From the cell containing the given text, extract its center point as (X, Y) coordinate. 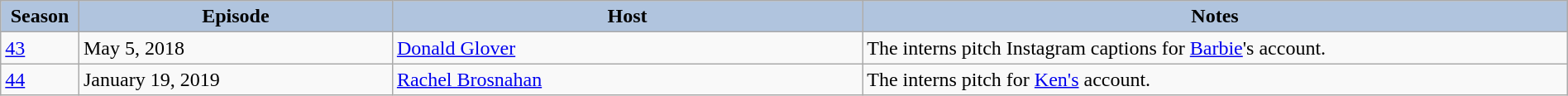
Donald Glover (627, 48)
January 19, 2019 (235, 79)
Notes (1216, 17)
Rachel Brosnahan (627, 79)
The interns pitch for Ken's account. (1216, 79)
Host (627, 17)
Season (40, 17)
May 5, 2018 (235, 48)
The interns pitch Instagram captions for Barbie's account. (1216, 48)
43 (40, 48)
44 (40, 79)
Episode (235, 17)
